Return the (X, Y) coordinate for the center point of the cell that contains the specified text.  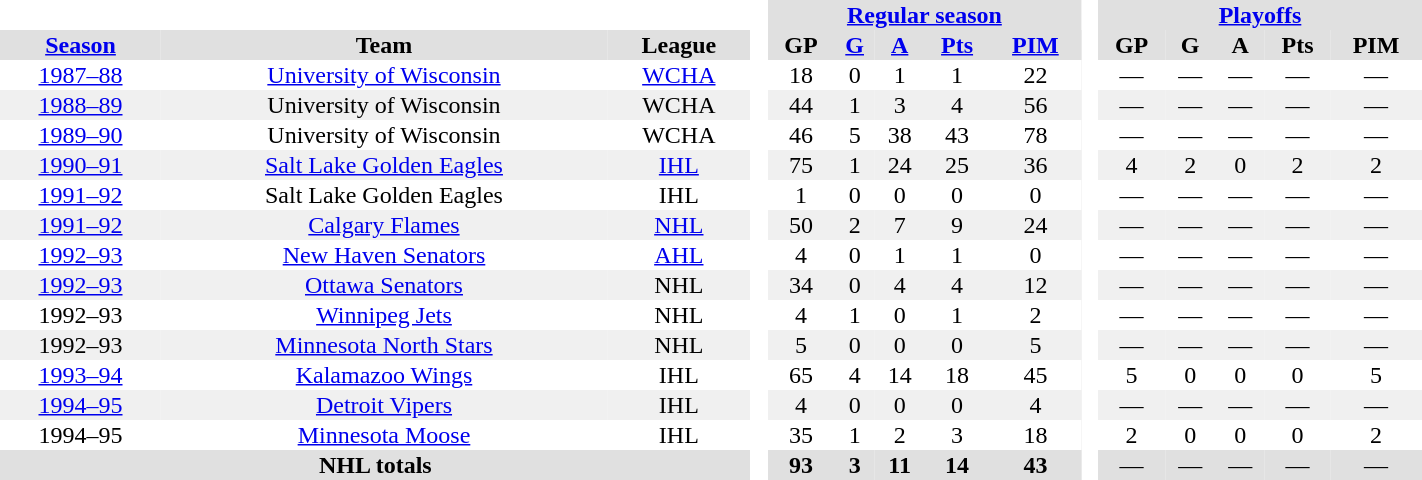
NHL totals (376, 465)
7 (900, 225)
Winnipeg Jets (384, 315)
1988–89 (80, 105)
Calgary Flames (384, 225)
Kalamazoo Wings (384, 375)
Season (80, 45)
New Haven Senators (384, 255)
Detroit Vipers (384, 405)
Regular season (924, 15)
45 (1035, 375)
Minnesota Moose (384, 435)
League (679, 45)
38 (900, 135)
46 (800, 135)
35 (800, 435)
Playoffs (1260, 15)
25 (958, 165)
1990–91 (80, 165)
44 (800, 105)
50 (800, 225)
1989–90 (80, 135)
Ottawa Senators (384, 285)
11 (900, 465)
65 (800, 375)
1993–94 (80, 375)
AHL (679, 255)
78 (1035, 135)
Minnesota North Stars (384, 345)
9 (958, 225)
22 (1035, 75)
36 (1035, 165)
1987–88 (80, 75)
Team (384, 45)
75 (800, 165)
56 (1035, 105)
12 (1035, 285)
93 (800, 465)
34 (800, 285)
